Scan for the cell matching the given text and deliver its (x, y) coordinate at center. 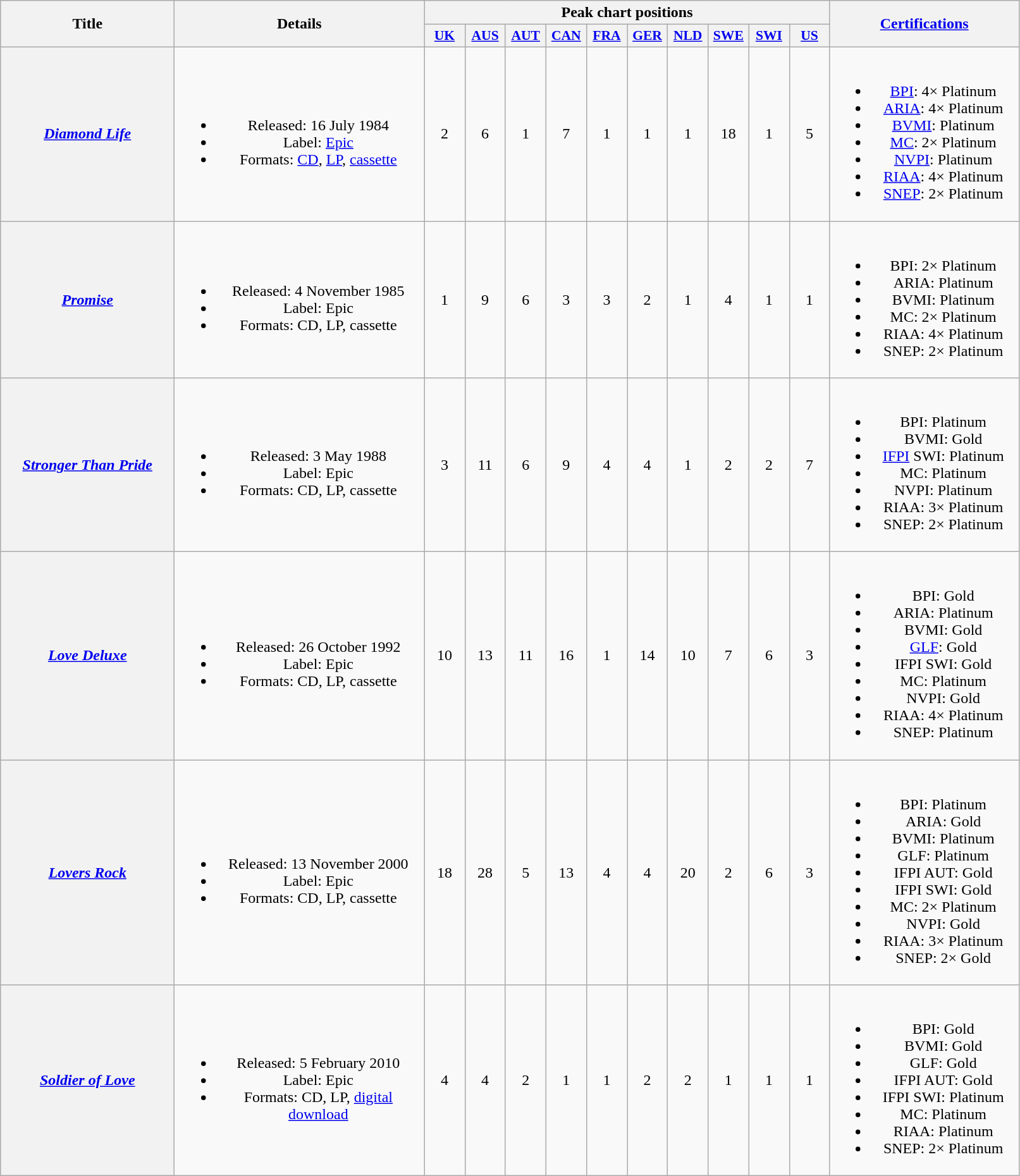
28 (485, 873)
Title (87, 24)
BPI: GoldBVMI: GoldGLF: GoldIFPI AUT: GoldIFPI SWI: PlatinumMC: PlatinumRIAA: PlatinumSNEP: 2× Platinum (925, 1081)
Love Deluxe (87, 656)
Peak chart positions (627, 13)
FRA (606, 36)
Diamond Life (87, 134)
BPI: GoldARIA: PlatinumBVMI: GoldGLF: GoldIFPI SWI: GoldMC: PlatinumNVPI: GoldRIAA: 4× PlatinumSNEP: Platinum (925, 656)
SWI (769, 36)
NLD (688, 36)
Released: 5 February 2010Label: EpicFormats: CD, LP, digital download (300, 1081)
AUS (485, 36)
UK (445, 36)
AUT (525, 36)
20 (688, 873)
16 (566, 656)
SWE (728, 36)
US (809, 36)
Stronger Than Pride (87, 465)
Certifications (925, 24)
BPI: PlatinumARIA: GoldBVMI: PlatinumGLF: PlatinumIFPI AUT: GoldIFPI SWI: GoldMC: 2× PlatinumNVPI: GoldRIAA: 3× PlatinumSNEP: 2× Gold (925, 873)
CAN (566, 36)
Released: 26 October 1992Label: EpicFormats: CD, LP, cassette (300, 656)
BPI: 4× PlatinumARIA: 4× PlatinumBVMI: PlatinumMC: 2× PlatinumNVPI: PlatinumRIAA: 4× PlatinumSNEP: 2× Platinum (925, 134)
Soldier of Love (87, 1081)
14 (648, 656)
Released: 3 May 1988Label: EpicFormats: CD, LP, cassette (300, 465)
GER (648, 36)
Promise (87, 300)
Released: 4 November 1985Label: EpicFormats: CD, LP, cassette (300, 300)
BPI: PlatinumBVMI: GoldIFPI SWI: PlatinumMC: PlatinumNVPI: PlatinumRIAA: 3× PlatinumSNEP: 2× Platinum (925, 465)
Lovers Rock (87, 873)
BPI: 2× PlatinumARIA: PlatinumBVMI: PlatinumMC: 2× PlatinumRIAA: 4× PlatinumSNEP: 2× Platinum (925, 300)
Details (300, 24)
Released: 13 November 2000Label: EpicFormats: CD, LP, cassette (300, 873)
Released: 16 July 1984Label: EpicFormats: CD, LP, cassette (300, 134)
